Extract the [X, Y] coordinate from the center of the cell holding the provided text.  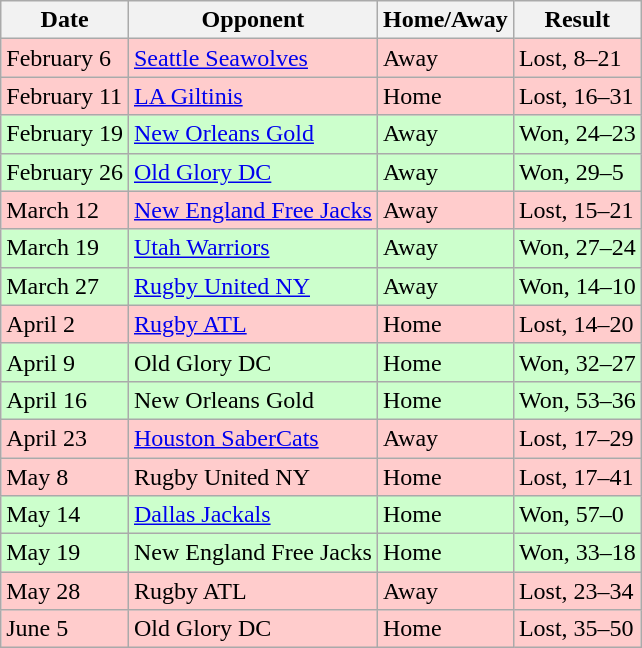
April 9 [65, 362]
Date [65, 20]
February 6 [65, 58]
Lost, 14–20 [577, 324]
March 12 [65, 210]
Won, 27–24 [577, 248]
Home/Away [445, 20]
May 14 [65, 515]
May 19 [65, 553]
February 26 [65, 172]
June 5 [65, 629]
Utah Warriors [252, 248]
Dallas Jackals [252, 515]
Lost, 16–31 [577, 96]
Won, 53–36 [577, 400]
Won, 32–27 [577, 362]
Lost, 17–41 [577, 477]
Lost, 17–29 [577, 438]
Won, 57–0 [577, 515]
Lost, 8–21 [577, 58]
Won, 24–23 [577, 134]
February 19 [65, 134]
Lost, 15–21 [577, 210]
Seattle Seawolves [252, 58]
Won, 14–10 [577, 286]
April 2 [65, 324]
Won, 33–18 [577, 553]
April 16 [65, 400]
March 27 [65, 286]
February 11 [65, 96]
May 8 [65, 477]
March 19 [65, 248]
LA Giltinis [252, 96]
Lost, 35–50 [577, 629]
Result [577, 20]
Opponent [252, 20]
May 28 [65, 591]
April 23 [65, 438]
Won, 29–5 [577, 172]
Lost, 23–34 [577, 591]
Houston SaberCats [252, 438]
